Provide the (x, y) coordinate of the cell's center where the given text is located.  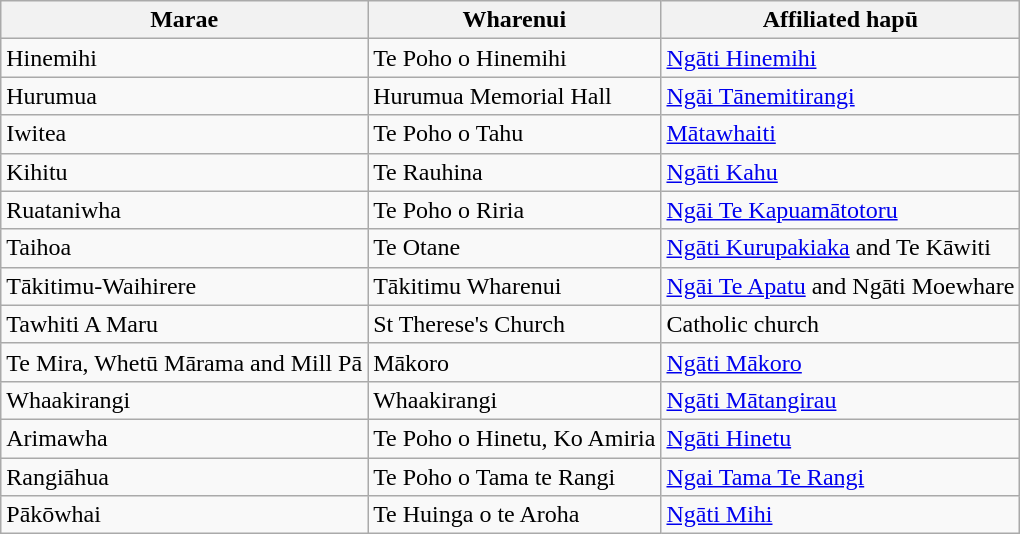
Kihitu (184, 172)
Ngāti Hinemihi (840, 58)
Tākitimu Wharenui (514, 286)
Ngāti Hinetu (840, 438)
Iwitea (184, 134)
St Therese's Church (514, 324)
Marae (184, 20)
Hinemihi (184, 58)
Mākoro (514, 362)
Ngāi Tānemitirangi (840, 96)
Ngāti Mākoro (840, 362)
Catholic church (840, 324)
Ngāi Te Kapuamātotoru (840, 210)
Arimawha (184, 438)
Tākitimu-Waihirere (184, 286)
Te Mira, Whetū Mārama and Mill Pā (184, 362)
Te Poho o Hinetu, Ko Amiria (514, 438)
Te Poho o Riria (514, 210)
Pākōwhai (184, 515)
Ruataniwha (184, 210)
Hurumua (184, 96)
Ngāti Kahu (840, 172)
Ngāti Mihi (840, 515)
Hurumua Memorial Hall (514, 96)
Ngāti Kurupakiaka and Te Kāwiti (840, 248)
Te Poho o Tama te Rangi (514, 477)
Affiliated hapū (840, 20)
Taihoa (184, 248)
Te Rauhina (514, 172)
Te Huinga o te Aroha (514, 515)
Te Otane (514, 248)
Wharenui (514, 20)
Te Poho o Hinemihi (514, 58)
Ngāti Mātangirau (840, 400)
Ngai Tama Te Rangi (840, 477)
Ngāi Te Apatu and Ngāti Moewhare (840, 286)
Rangiāhua (184, 477)
Te Poho o Tahu (514, 134)
Tawhiti A Maru (184, 324)
Mātawhaiti (840, 134)
